Identify which cell holds the provided text, then report its (X, Y) central coordinate. 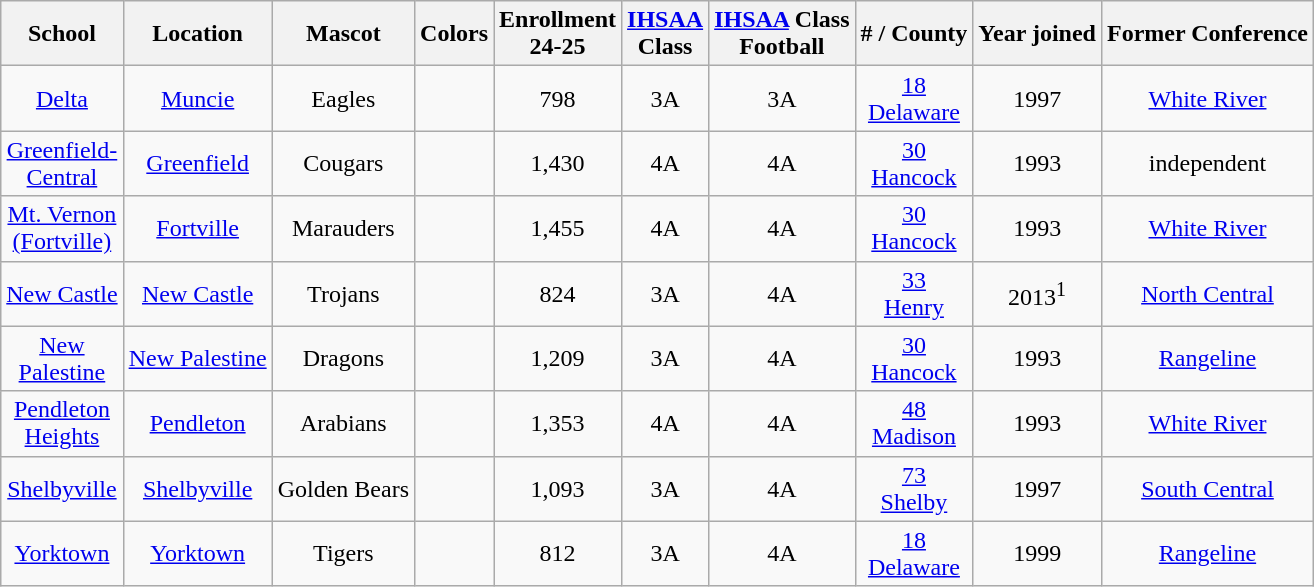
Greenfield- Central (62, 164)
798 (558, 98)
73 Shelby (914, 488)
Cougars (343, 164)
Location (198, 34)
independent (1207, 164)
Colors (454, 34)
Marauders (343, 228)
812 (558, 554)
Trojans (343, 294)
# / County (914, 34)
Pendleton (198, 424)
Muncie (198, 98)
North Central (1207, 294)
Dragons (343, 358)
IHSAA Class Football (782, 34)
Pendleton Heights (62, 424)
48 Madison (914, 424)
Eagles (343, 98)
1,353 (558, 424)
Former Conference (1207, 34)
Year joined (1038, 34)
824 (558, 294)
1999 (1038, 554)
1,209 (558, 358)
20131 (1038, 294)
1,093 (558, 488)
School (62, 34)
Fortville (198, 228)
33 Henry (914, 294)
1,430 (558, 164)
Tigers (343, 554)
Golden Bears (343, 488)
Mascot (343, 34)
South Central (1207, 488)
Arabians (343, 424)
Delta (62, 98)
IHSAA Class (666, 34)
Mt. Vernon(Fortville) (62, 228)
Enrollment 24-25 (558, 34)
Greenfield (198, 164)
1,455 (558, 228)
